Identify which cell holds the provided text, then report its (X, Y) central coordinate. 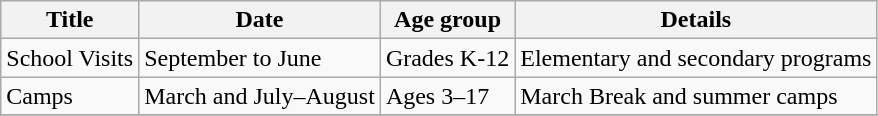
Details (696, 20)
March and July–August (260, 96)
Ages 3–17 (447, 96)
Camps (70, 96)
School Visits (70, 58)
Elementary and secondary programs (696, 58)
March Break and summer camps (696, 96)
Date (260, 20)
Age group (447, 20)
Grades K-12 (447, 58)
September to June (260, 58)
Title (70, 20)
